Scan for the cell matching the given text and deliver its [X, Y] coordinate at center. 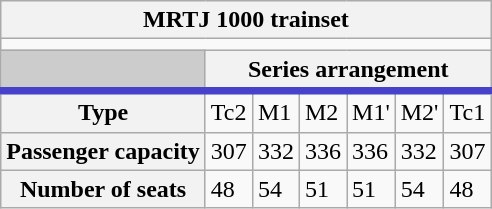
Number of seats [104, 189]
Series arrangement [348, 70]
Tc2 [228, 112]
Passenger capacity [104, 151]
M1' [372, 112]
Tc1 [468, 112]
Type [104, 112]
M2 [322, 112]
MRTJ 1000 trainset [246, 20]
M2' [420, 112]
M1 [276, 112]
